Locate the cell with the specified text and output its (x, y) center coordinate. 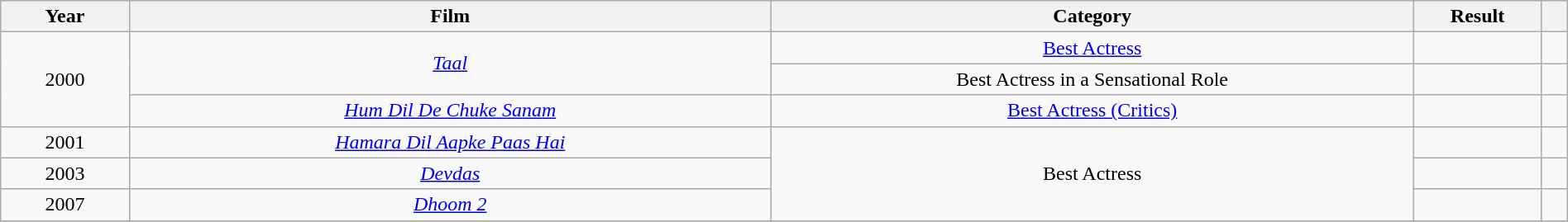
2007 (65, 205)
2000 (65, 79)
2001 (65, 142)
Best Actress (Critics) (1092, 111)
Devdas (450, 173)
2003 (65, 173)
Year (65, 17)
Hum Dil De Chuke Sanam (450, 111)
Dhoom 2 (450, 205)
Hamara Dil Aapke Paas Hai (450, 142)
Best Actress in a Sensational Role (1092, 79)
Film (450, 17)
Result (1477, 17)
Taal (450, 64)
Category (1092, 17)
